Locate the cell with the specified text and output its (X, Y) center coordinate. 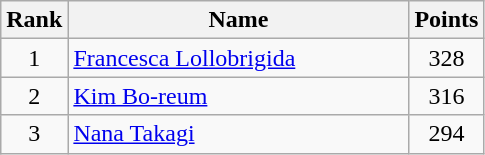
Rank (34, 20)
316 (446, 96)
Name (238, 20)
Francesca Lollobrigida (238, 58)
294 (446, 134)
Nana Takagi (238, 134)
Points (446, 20)
1 (34, 58)
2 (34, 96)
3 (34, 134)
328 (446, 58)
Kim Bo-reum (238, 96)
